Return the (X, Y) coordinate for the center point of the cell that contains the specified text.  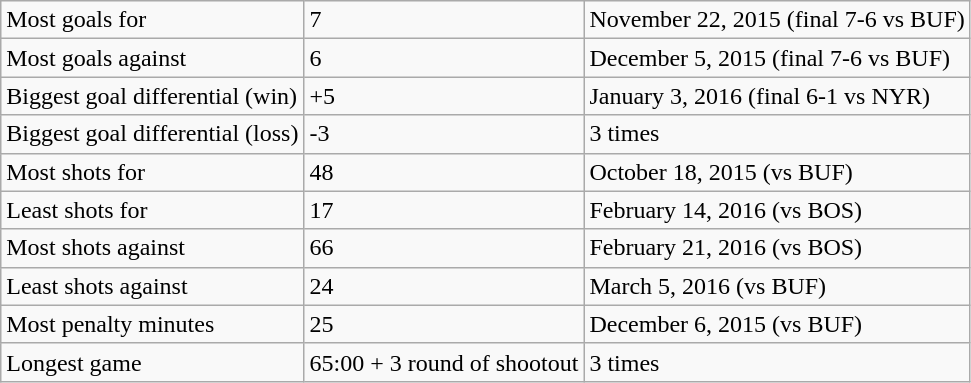
Most penalty minutes (152, 324)
March 5, 2016 (vs BUF) (777, 286)
Least shots against (152, 286)
December 6, 2015 (vs BUF) (777, 324)
Biggest goal differential (loss) (152, 134)
7 (444, 20)
-3 (444, 134)
November 22, 2015 (final 7-6 vs BUF) (777, 20)
Most goals for (152, 20)
October 18, 2015 (vs BUF) (777, 172)
17 (444, 210)
February 21, 2016 (vs BOS) (777, 248)
48 (444, 172)
February 14, 2016 (vs BOS) (777, 210)
25 (444, 324)
Most shots against (152, 248)
Longest game (152, 362)
Most shots for (152, 172)
6 (444, 58)
Most goals against (152, 58)
66 (444, 248)
+5 (444, 96)
65:00 + 3 round of shootout (444, 362)
24 (444, 286)
Least shots for (152, 210)
January 3, 2016 (final 6-1 vs NYR) (777, 96)
Biggest goal differential (win) (152, 96)
December 5, 2015 (final 7-6 vs BUF) (777, 58)
